Pinpoint the cell where the given text exists, returning its [X, Y] midpoint coordinate. 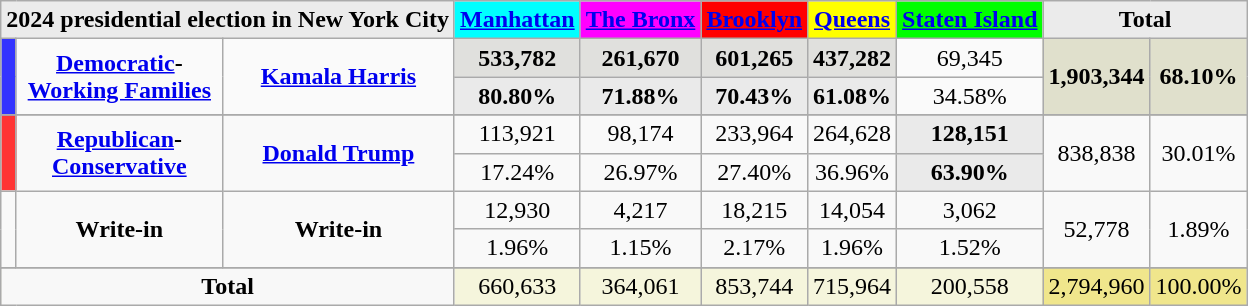
601,265 [754, 58]
100.00% [1198, 286]
69,345 [970, 58]
Republican-Conservative [119, 153]
2.17% [754, 248]
68.10% [1198, 77]
80.80% [517, 96]
Staten Island [970, 20]
261,670 [640, 58]
853,744 [754, 286]
17.24% [517, 172]
660,633 [517, 286]
3,062 [970, 210]
70.43% [754, 96]
52,778 [1096, 229]
14,054 [852, 210]
26.97% [640, 172]
Brooklyn [754, 20]
18,215 [754, 210]
233,964 [754, 134]
2024 presidential election in New York City [228, 20]
27.40% [754, 172]
264,628 [852, 134]
30.01% [1198, 153]
1,903,344 [1096, 77]
1.89% [1198, 229]
364,061 [640, 286]
63.90% [970, 172]
Donald Trump [338, 153]
838,838 [1096, 153]
533,782 [517, 58]
98,174 [640, 134]
Democratic-Working Families [119, 77]
Manhattan [517, 20]
The Bronx [640, 20]
12,930 [517, 210]
1.15% [640, 248]
36.96% [852, 172]
2,794,960 [1096, 286]
200,558 [970, 286]
113,921 [517, 134]
1.52% [970, 248]
437,282 [852, 58]
4,217 [640, 210]
128,151 [970, 134]
Kamala Harris [338, 77]
61.08% [852, 96]
71.88% [640, 96]
715,964 [852, 286]
34.58% [970, 96]
Queens [852, 20]
